For the text-containing cell, return its midpoint in (x, y) coordinate format. 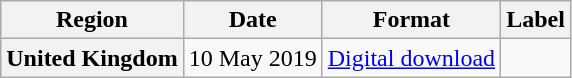
Region (92, 20)
Digital download (411, 58)
Format (411, 20)
United Kingdom (92, 58)
Label (536, 20)
10 May 2019 (252, 58)
Date (252, 20)
